Return (x, y) of the center of cell containing provided text 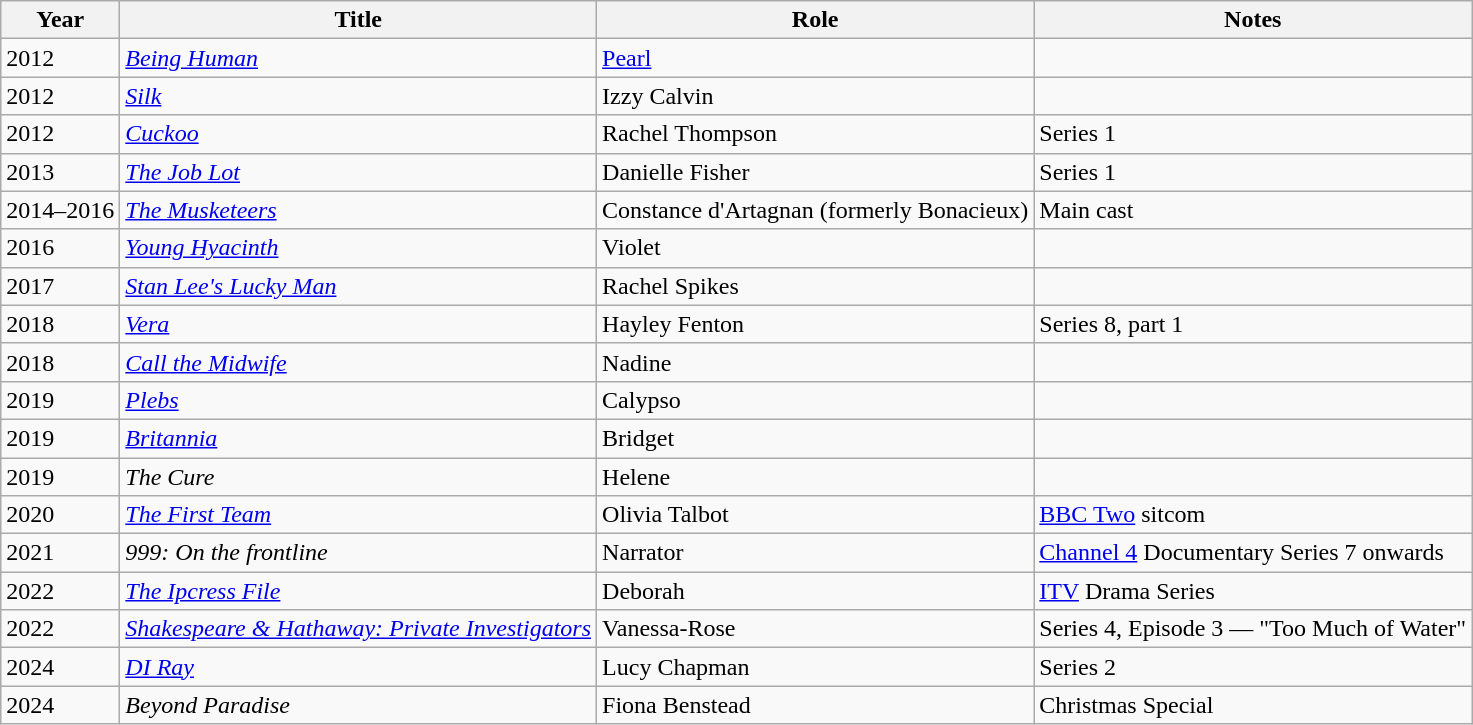
Constance d'Artagnan (formerly Bonacieux) (816, 210)
Vera (358, 324)
999: On the frontline (358, 553)
Role (816, 20)
Lucy Chapman (816, 667)
Notes (1253, 20)
Deborah (816, 591)
Year (60, 20)
Violet (816, 248)
Narrator (816, 553)
Christmas Special (1253, 705)
Being Human (358, 58)
Main cast (1253, 210)
Danielle Fisher (816, 172)
Helene (816, 477)
Silk (358, 96)
Calypso (816, 400)
The Cure (358, 477)
2013 (60, 172)
DI Ray (358, 667)
Bridget (816, 438)
Cuckoo (358, 134)
BBC Two sitcom (1253, 515)
Rachel Spikes (816, 286)
2021 (60, 553)
2014–2016 (60, 210)
Britannia (358, 438)
Pearl (816, 58)
Title (358, 20)
Nadine (816, 362)
Beyond Paradise (358, 705)
Fiona Benstead (816, 705)
ITV Drama Series (1253, 591)
Plebs (358, 400)
The Job Lot (358, 172)
Call the Midwife (358, 362)
Series 8, part 1 (1253, 324)
2017 (60, 286)
Series 2 (1253, 667)
Olivia Talbot (816, 515)
Hayley Fenton (816, 324)
2020 (60, 515)
Rachel Thompson (816, 134)
2016 (60, 248)
Stan Lee's Lucky Man (358, 286)
The Musketeers (358, 210)
Vanessa-Rose (816, 629)
Young Hyacinth (358, 248)
The First Team (358, 515)
Channel 4 Documentary Series 7 onwards (1253, 553)
Izzy Calvin (816, 96)
Series 4, Episode 3 — "Too Much of Water" (1253, 629)
The Ipcress File (358, 591)
Shakespeare & Hathaway: Private Investigators (358, 629)
